Pinpoint the cell where the given text exists, returning its (x, y) midpoint coordinate. 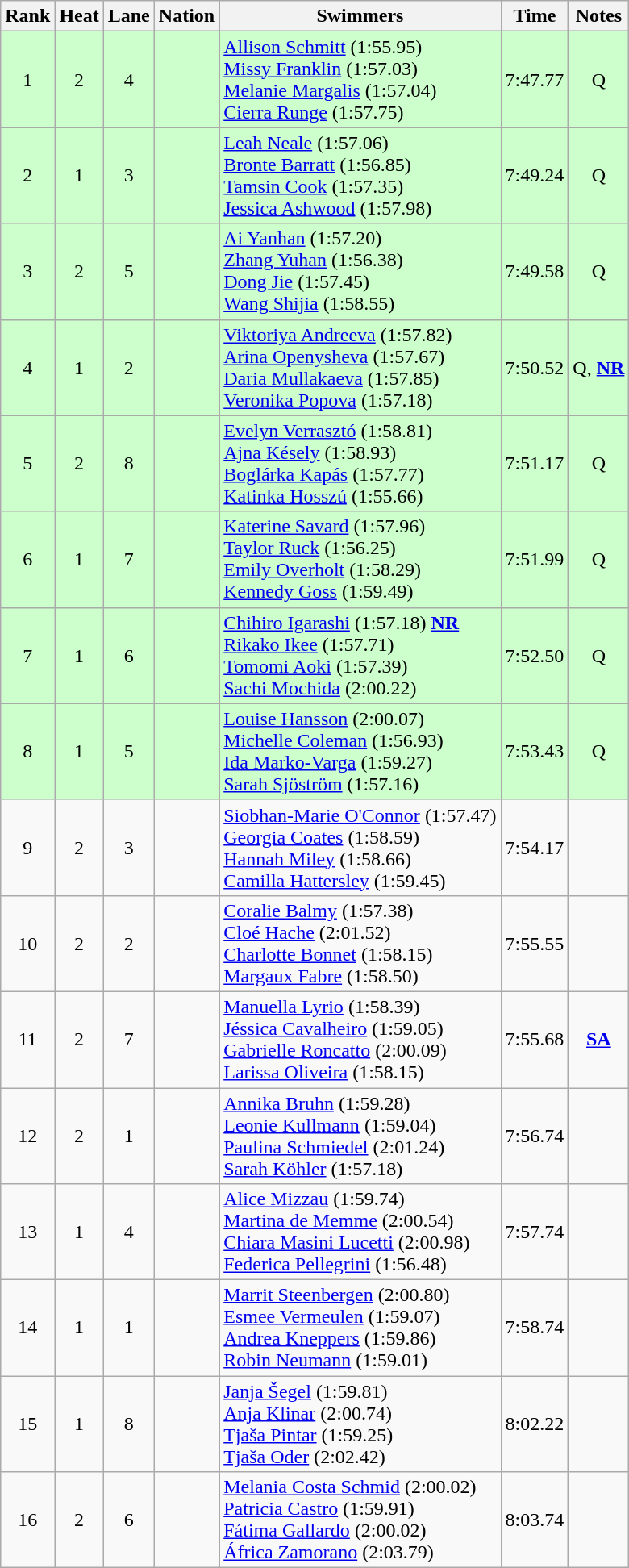
Viktoriya Andreeva (1:57.82)Arina Openysheva (1:57.67)Daria Mullakaeva (1:57.85)Veronika Popova (1:57.18) (360, 368)
7:51.99 (535, 560)
7:47.77 (535, 79)
Rank (27, 16)
SA (598, 1039)
Q, NR (598, 368)
13 (27, 1232)
8:03.74 (535, 1520)
Chihiro Igarashi (1:57.18) NRRikako Ikee (1:57.71)Tomomi Aoki (1:57.39)Sachi Mochida (2:00.22) (360, 655)
12 (27, 1136)
Siobhan-Marie O'Connor (1:57.47)Georgia Coates (1:58.59)Hannah Miley (1:58.66)Camilla Hattersley (1:59.45) (360, 847)
Swimmers (360, 16)
7:49.24 (535, 176)
7:55.68 (535, 1039)
Leah Neale (1:57.06)Bronte Barratt (1:56.85)Tamsin Cook (1:57.35)Jessica Ashwood (1:57.98) (360, 176)
7:55.55 (535, 944)
7:56.74 (535, 1136)
Allison Schmitt (1:55.95)Missy Franklin (1:57.03)Melanie Margalis (1:57.04)Cierra Runge (1:57.75) (360, 79)
7:58.74 (535, 1328)
11 (27, 1039)
Annika Bruhn (1:59.28)Leonie Kullmann (1:59.04)Paulina Schmiedel (2:01.24)Sarah Köhler (1:57.18) (360, 1136)
7:53.43 (535, 752)
Nation (186, 16)
7:52.50 (535, 655)
Notes (598, 16)
7:49.58 (535, 271)
7:57.74 (535, 1232)
Katerine Savard (1:57.96)Taylor Ruck (1:56.25)Emily Overholt (1:58.29)Kennedy Goss (1:59.49) (360, 560)
8:02.22 (535, 1424)
16 (27, 1520)
Marrit Steenbergen (2:00.80)Esmee Vermeulen (1:59.07)Andrea Kneppers (1:59.86)Robin Neumann (1:59.01) (360, 1328)
Louise Hansson (2:00.07)Michelle Coleman (1:56.93)Ida Marko-Varga (1:59.27)Sarah Sjöström (1:57.16) (360, 752)
Coralie Balmy (1:57.38)Cloé Hache (2:01.52)Charlotte Bonnet (1:58.15)Margaux Fabre (1:58.50) (360, 944)
Alice Mizzau (1:59.74)Martina de Memme (2:00.54)Chiara Masini Lucetti (2:00.98)Federica Pellegrini (1:56.48) (360, 1232)
Manuella Lyrio (1:58.39)Jéssica Cavalheiro (1:59.05)Gabrielle Roncatto (2:00.09)Larissa Oliveira (1:58.15) (360, 1039)
Evelyn Verrasztó (1:58.81)Ajna Késely (1:58.93)Boglárka Kapás (1:57.77)Katinka Hosszú (1:55.66) (360, 463)
7:51.17 (535, 463)
Time (535, 16)
Heat (79, 16)
7:54.17 (535, 847)
Melania Costa Schmid (2:00.02)Patricia Castro (1:59.91)Fátima Gallardo (2:00.02)África Zamorano (2:03.79) (360, 1520)
10 (27, 944)
Ai Yanhan (1:57.20)Zhang Yuhan (1:56.38)Dong Jie (1:57.45)Wang Shijia (1:58.55) (360, 271)
15 (27, 1424)
7:50.52 (535, 368)
14 (27, 1328)
Lane (129, 16)
9 (27, 847)
Janja Šegel (1:59.81)Anja Klinar (2:00.74)Tjaša Pintar (1:59.25)Tjaša Oder (2:02.42) (360, 1424)
